Capture the cell that displays the provided text and extract its (X, Y) central coordinate. 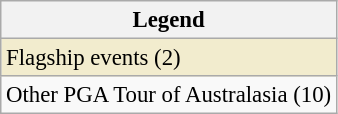
Legend (169, 20)
Other PGA Tour of Australasia (10) (169, 95)
Flagship events (2) (169, 58)
